Return the [x, y] coordinate for the center point of the cell that contains the specified text.  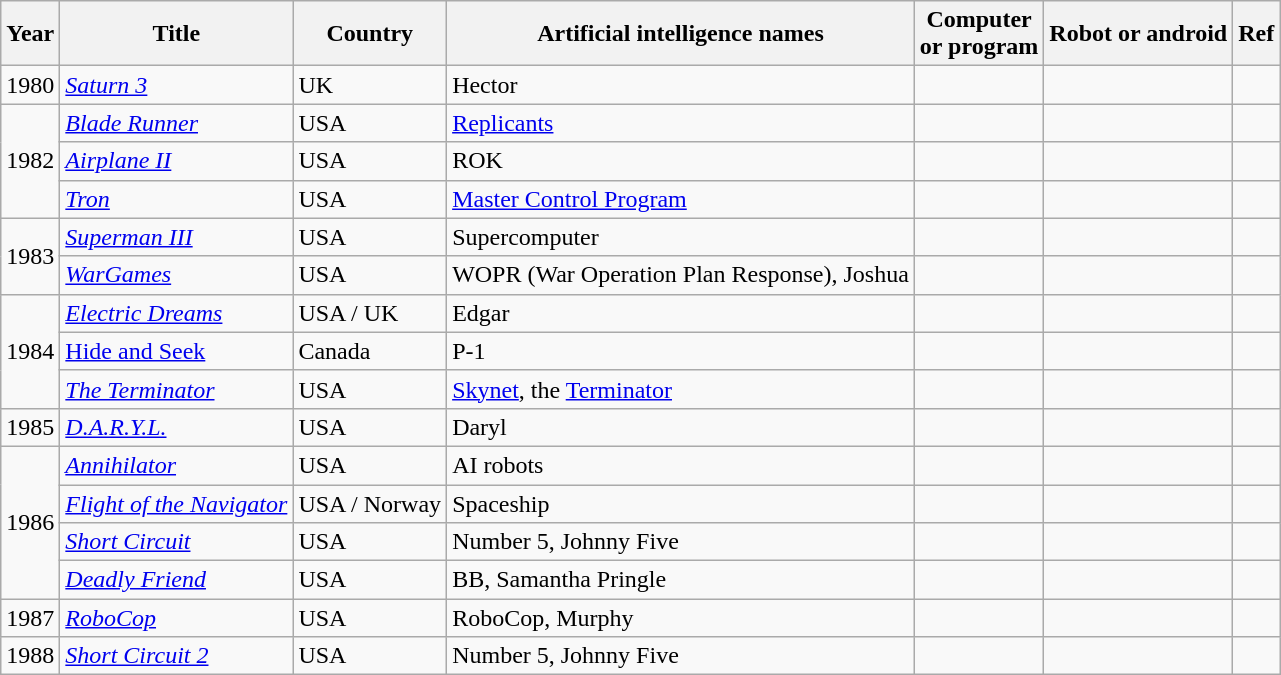
Annihilator [176, 465]
UK [370, 85]
Hide and Seek [176, 351]
Hector [681, 85]
Flight of the Navigator [176, 503]
D.A.R.Y.L. [176, 427]
Country [370, 34]
1987 [30, 618]
Airplane II [176, 161]
Ref [1256, 34]
Daryl [681, 427]
1988 [30, 656]
Year [30, 34]
Blade Runner [176, 123]
WOPR (War Operation Plan Response), Joshua [681, 275]
Title [176, 34]
1983 [30, 256]
Master Control Program [681, 199]
Saturn 3 [176, 85]
Tron [176, 199]
P-1 [681, 351]
ROK [681, 161]
Artificial intelligence names [681, 34]
1985 [30, 427]
USA / UK [370, 313]
AI robots [681, 465]
Deadly Friend [176, 580]
Short Circuit 2 [176, 656]
1984 [30, 351]
Computeror program [978, 34]
Supercomputer [681, 237]
1986 [30, 522]
The Terminator [176, 389]
WarGames [176, 275]
Canada [370, 351]
Robot or android [1138, 34]
1982 [30, 161]
Edgar [681, 313]
BB, Samantha Pringle [681, 580]
Spaceship [681, 503]
USA / Norway [370, 503]
Electric Dreams [176, 313]
Skynet, the Terminator [681, 389]
RoboCop, Murphy [681, 618]
Replicants [681, 123]
1980 [30, 85]
Superman III [176, 237]
RoboCop [176, 618]
Short Circuit [176, 542]
